Scan for the cell matching the given text and deliver its [X, Y] coordinate at center. 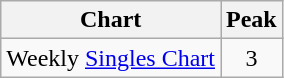
Chart [111, 20]
3 [252, 58]
Peak [252, 20]
Weekly Singles Chart [111, 58]
